For the text-containing cell, return its midpoint in (X, Y) coordinate format. 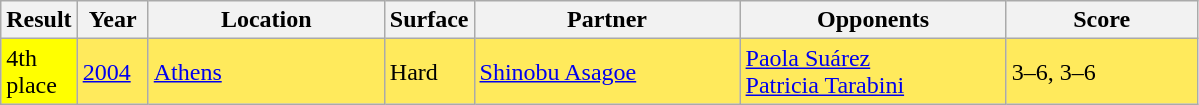
Result (39, 20)
Shinobu Asagoe (607, 72)
Hard (429, 72)
Partner (607, 20)
Athens (266, 72)
Opponents (873, 20)
Location (266, 20)
Score (1102, 20)
Year (112, 20)
3–6, 3–6 (1102, 72)
Paola Suárez Patricia Tarabini (873, 72)
2004 (112, 72)
4th place (39, 72)
Surface (429, 20)
